For the text-containing cell, return its midpoint in (X, Y) coordinate format. 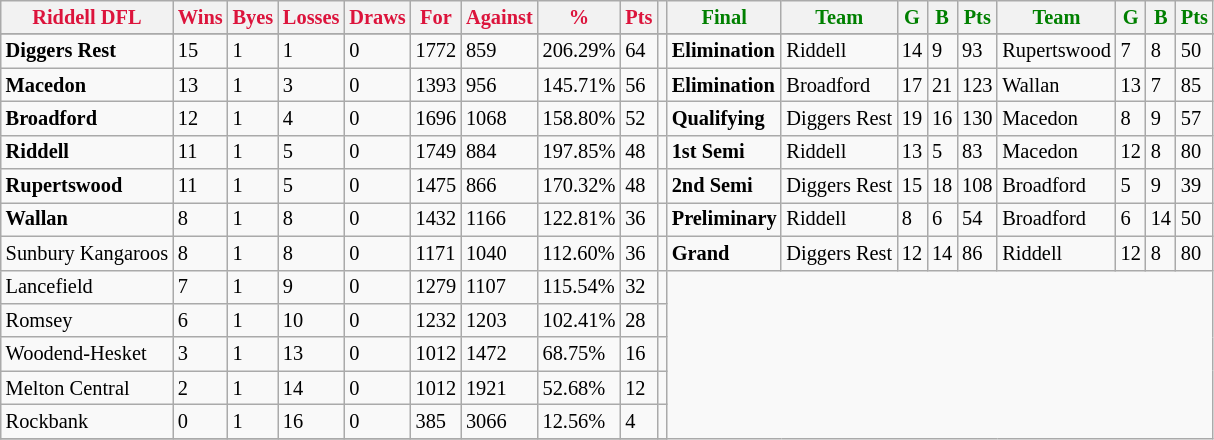
206.29% (580, 51)
3066 (500, 421)
10 (311, 320)
83 (977, 152)
85 (1194, 85)
Rockbank (87, 421)
28 (638, 320)
12.56% (580, 421)
19 (912, 118)
Against (500, 17)
68.75% (580, 354)
Wins (200, 17)
52.68% (580, 388)
32 (638, 287)
18 (942, 186)
Woodend-Hesket (87, 354)
112.60% (580, 253)
197.85% (580, 152)
1921 (500, 388)
866 (500, 186)
170.32% (580, 186)
Grand (724, 253)
57 (1194, 118)
123 (977, 85)
For (436, 17)
39 (1194, 186)
1166 (500, 219)
Losses (311, 17)
1107 (500, 287)
1475 (436, 186)
1232 (436, 320)
884 (500, 152)
Riddell DFL (87, 17)
54 (977, 219)
2 (200, 388)
1696 (436, 118)
1472 (500, 354)
64 (638, 51)
Lancefield (87, 287)
% (580, 17)
1749 (436, 152)
Preliminary (724, 219)
1432 (436, 219)
17 (912, 85)
2nd Semi (724, 186)
21 (942, 85)
115.54% (580, 287)
130 (977, 118)
1st Semi (724, 152)
86 (977, 253)
Melton Central (87, 388)
145.71% (580, 85)
1279 (436, 287)
122.81% (580, 219)
859 (500, 51)
Sunbury Kangaroos (87, 253)
158.80% (580, 118)
93 (977, 51)
Romsey (87, 320)
56 (638, 85)
Qualifying (724, 118)
52 (638, 118)
1203 (500, 320)
1171 (436, 253)
1393 (436, 85)
1772 (436, 51)
Byes (253, 17)
108 (977, 186)
1040 (500, 253)
1068 (500, 118)
385 (436, 421)
956 (500, 85)
Draws (377, 17)
102.41% (580, 320)
Final (724, 17)
